Find where the given text appears and provide that cell's center as (x, y) coordinate. 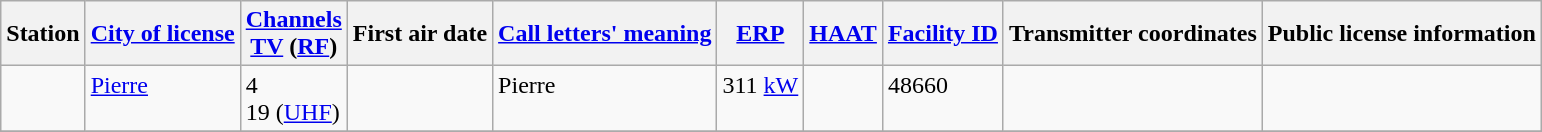
ChannelsTV (RF) (294, 34)
HAAT (844, 34)
ERP (760, 34)
Call letters' meaning (605, 34)
311 kW (760, 98)
City of license (162, 34)
First air date (420, 34)
48660 (942, 98)
Station (43, 34)
Public license information (1402, 34)
Facility ID (942, 34)
419 (UHF) (294, 98)
Transmitter coordinates (1132, 34)
